Find where the given text appears and provide that cell's center as (X, Y) coordinate. 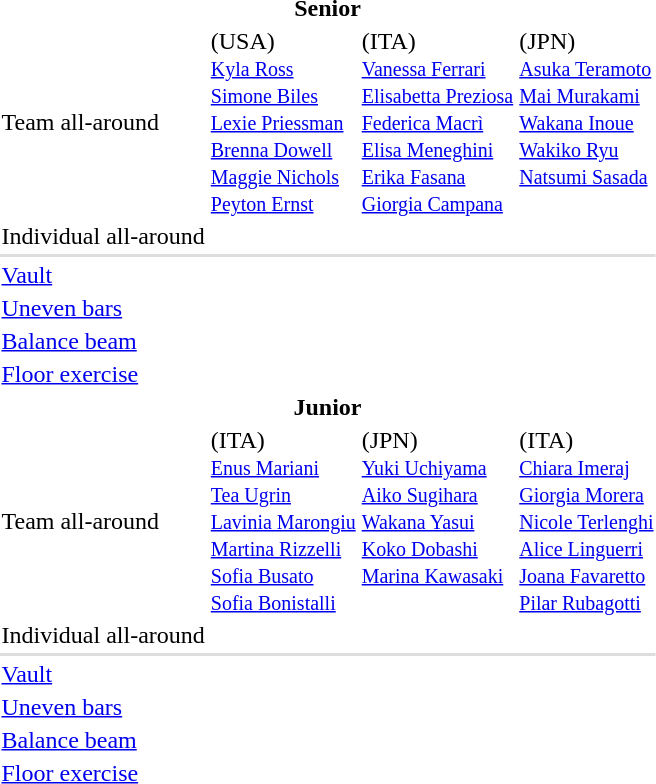
(ITA) Vanessa FerrariElisabetta PreziosaFederica MacrìElisa MeneghiniErika FasanaGiorgia Campana (438, 122)
(JPN) Asuka TeramotoMai MurakamiWakana InoueWakiko RyuNatsumi Sasada (586, 122)
Junior (328, 407)
Floor exercise (103, 374)
(ITA) Chiara ImerajGiorgia MoreraNicole TerlenghiAlice LinguerriJoana FavarettoPilar Rubagotti (586, 521)
(ITA) Enus MarianiTea UgrinLavinia MarongiuMartina RizzelliSofia BusatoSofia Bonistalli (283, 521)
(JPN) Yuki UchiyamaAiko SugiharaWakana YasuiKoko DobashiMarina Kawasaki (438, 521)
(USA) Kyla RossSimone BilesLexie PriessmanBrenna DowellMaggie NicholsPeyton Ernst (283, 122)
